From the cell containing the given text, extract its center point as (X, Y) coordinate. 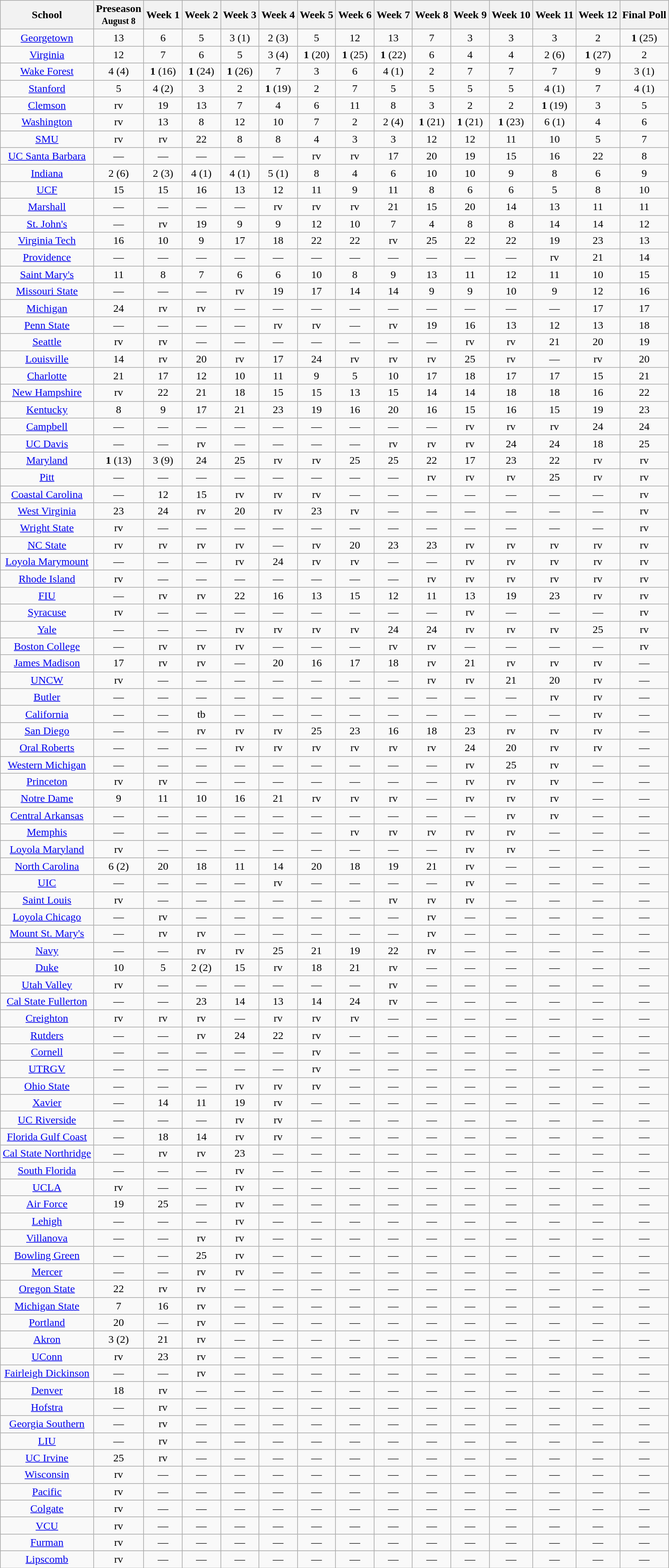
UC Santa Barbara (47, 156)
1 (26) (239, 72)
Notre Dame (47, 799)
Loyola Chicago (47, 917)
UTRGV (47, 1069)
Georgetown (47, 38)
UC Irvine (47, 1458)
James Madison (47, 663)
Denver (47, 1390)
Week 8 (431, 15)
Washington (47, 122)
Lehigh (47, 1221)
4 (4) (118, 72)
South Florida (47, 1170)
Week 5 (316, 15)
1 (24) (201, 72)
UConn (47, 1357)
Saint Louis (47, 900)
UC Davis (47, 443)
Princeton (47, 782)
Louisville (47, 359)
1 (22) (393, 55)
Kentucky (47, 410)
Week 4 (278, 15)
Rhode Island (47, 579)
1 (23) (511, 122)
UCLA (47, 1187)
Fairleigh Dickinson (47, 1373)
3 (2) (118, 1340)
6 (2) (118, 866)
Cornell (47, 1052)
Missouri State (47, 291)
UNCW (47, 680)
Mount St. Mary's (47, 934)
School (47, 15)
Oral Roberts (47, 748)
Villanova (47, 1238)
Xavier (47, 1103)
Syracuse (47, 613)
4 (2) (163, 88)
Maryland (47, 460)
1 (13) (118, 460)
Wake Forest (47, 72)
Pitt (47, 477)
Saint Mary's (47, 275)
PreseasonAugust 8 (118, 15)
Creighton (47, 1018)
Ohio State (47, 1086)
Week 3 (239, 15)
Virginia (47, 55)
Air Force (47, 1204)
Georgia Southern (47, 1424)
Week 7 (393, 15)
Seattle (47, 342)
Navy (47, 951)
VCU (47, 1525)
Charlotte (47, 376)
Colgate (47, 1508)
California (47, 714)
Cal State Northridge (47, 1154)
Marshall (47, 207)
3 (4) (278, 55)
Wright State (47, 528)
West Virginia (47, 511)
Butler (47, 697)
Providence (47, 258)
New Hampshire (47, 393)
Portland (47, 1323)
tb (201, 714)
Week 10 (511, 15)
Indiana (47, 173)
Furman (47, 1542)
LIU (47, 1441)
Virginia Tech (47, 241)
Duke (47, 967)
Pacific (47, 1492)
Stanford (47, 88)
UIC (47, 883)
Oregon State (47, 1289)
Week 11 (554, 15)
6 (1) (554, 122)
Central Arkansas (47, 816)
3 (9) (163, 460)
Memphis (47, 832)
Rutders (47, 1035)
Mercer (47, 1272)
1 (27) (598, 55)
1 (16) (163, 72)
Wisconsin (47, 1475)
Loyola Maryland (47, 849)
Utah Valley (47, 984)
Week 6 (355, 15)
Yale (47, 629)
Coastal Carolina (47, 494)
Loyola Marymount (47, 562)
Boston College (47, 646)
Cal State Fullerton (47, 1001)
Final Poll (644, 15)
Florida Gulf Coast (47, 1137)
UC Riverside (47, 1120)
Hofstra (47, 1407)
NC State (47, 545)
Penn State (47, 325)
San Diego (47, 731)
St. John's (47, 223)
Week 12 (598, 15)
2 (2) (201, 967)
Week 9 (470, 15)
Bowling Green (47, 1255)
Akron (47, 1340)
5 (1) (278, 173)
Michigan State (47, 1305)
Week 1 (163, 15)
1 (20) (316, 55)
Week 2 (201, 15)
Clemson (47, 105)
Lipscomb (47, 1559)
2 (4) (393, 122)
Western Michigan (47, 764)
North Carolina (47, 866)
SMU (47, 139)
UCF (47, 190)
FIU (47, 596)
Michigan (47, 308)
Campbell (47, 426)
